For the text-containing cell, return its midpoint in [x, y] coordinate format. 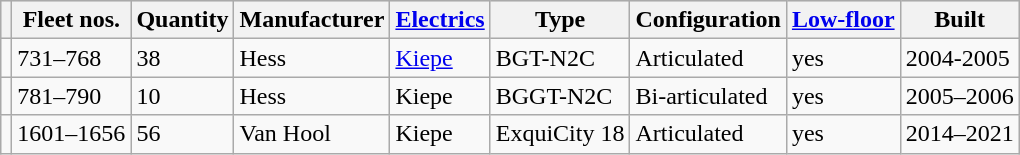
Type [560, 20]
2005–2006 [960, 96]
1601–1656 [72, 134]
Configuration [708, 20]
Low-floor [843, 20]
2014–2021 [960, 134]
Electrics [440, 20]
731–768 [72, 58]
ExquiCity 18 [560, 134]
BGT-N2C [560, 58]
BGGT-N2C [560, 96]
Van Hool [312, 134]
Fleet nos. [72, 20]
Quantity [182, 20]
2004-2005 [960, 58]
Bi-articulated [708, 96]
56 [182, 134]
Built [960, 20]
38 [182, 58]
10 [182, 96]
781–790 [72, 96]
Manufacturer [312, 20]
